Pinpoint the cell where the given text exists, returning its (X, Y) midpoint coordinate. 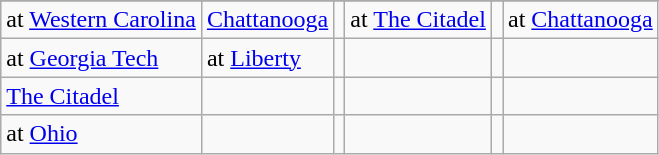
at Western Carolina (102, 20)
at The Citadel (418, 20)
at Liberty (267, 58)
Chattanooga (267, 20)
at Chattanooga (580, 20)
at Georgia Tech (102, 58)
The Citadel (102, 96)
at Ohio (102, 134)
